Determine the (X, Y) coordinate at the center of the cell enclosing the given text.  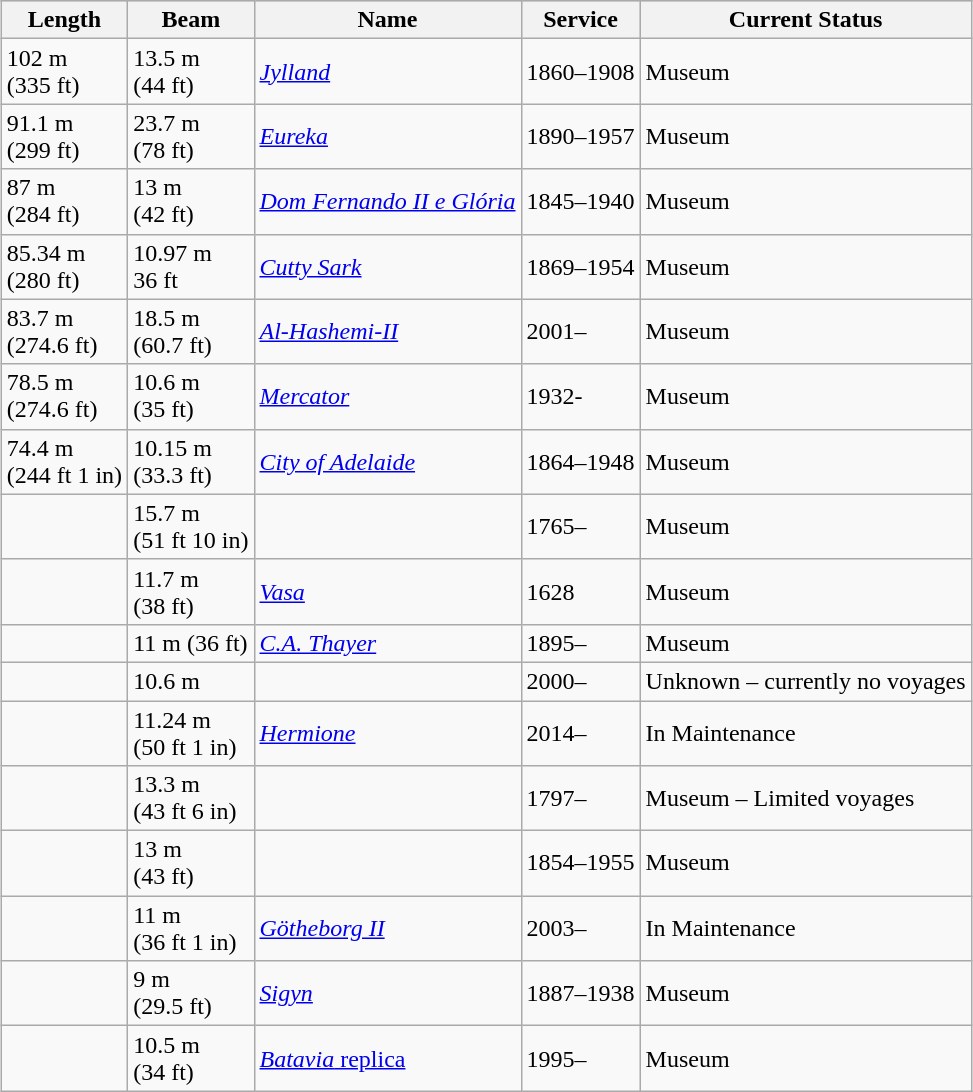
10.5 m (34 ft) (191, 1058)
11.24 m(50 ft 1 in) (191, 732)
Vasa (388, 592)
74.4 m(244 ft 1 in) (64, 462)
23.7 m(78 ft) (191, 136)
Beam (191, 20)
10.6 m (191, 681)
Al-Hashemi-II (388, 332)
1845–1940 (580, 202)
1765– (580, 526)
Unknown – currently no voyages (806, 681)
City of Adelaide (388, 462)
1995– (580, 1058)
Length (64, 20)
11 m (36 ft) (191, 643)
13.3 m(43 ft 6 in) (191, 798)
Sigyn (388, 994)
1887–1938 (580, 994)
2003– (580, 928)
Service (580, 20)
11 m(36 ft 1 in) (191, 928)
Hermione (388, 732)
1932- (580, 396)
1797– (580, 798)
1860–1908 (580, 72)
87 m(284 ft) (64, 202)
1628 (580, 592)
13.5 m(44 ft) (191, 72)
Götheborg II (388, 928)
13 m(43 ft) (191, 864)
11.7 m(38 ft) (191, 592)
Current Status (806, 20)
78.5 m(274.6 ft) (64, 396)
9 m (29.5 ft) (191, 994)
Jylland (388, 72)
91.1 m(299 ft) (64, 136)
85.34 m(280 ft) (64, 266)
10.15 m(33.3 ft) (191, 462)
10.6 m(35 ft) (191, 396)
Dom Fernando II e Glória (388, 202)
18.5 m(60.7 ft) (191, 332)
13 m(42 ft) (191, 202)
2001– (580, 332)
Eureka (388, 136)
1890–1957 (580, 136)
1854–1955 (580, 864)
C.A. Thayer (388, 643)
15.7 m(51 ft 10 in) (191, 526)
10.97 m36 ft (191, 266)
Batavia replica (388, 1058)
2000– (580, 681)
2014– (580, 732)
1895– (580, 643)
Cutty Sark (388, 266)
1869–1954 (580, 266)
Mercator (388, 396)
1864–1948 (580, 462)
102 m(335 ft) (64, 72)
Museum – Limited voyages (806, 798)
Name (388, 20)
83.7 m(274.6 ft) (64, 332)
